Scan for the cell matching the given text and deliver its (x, y) coordinate at center. 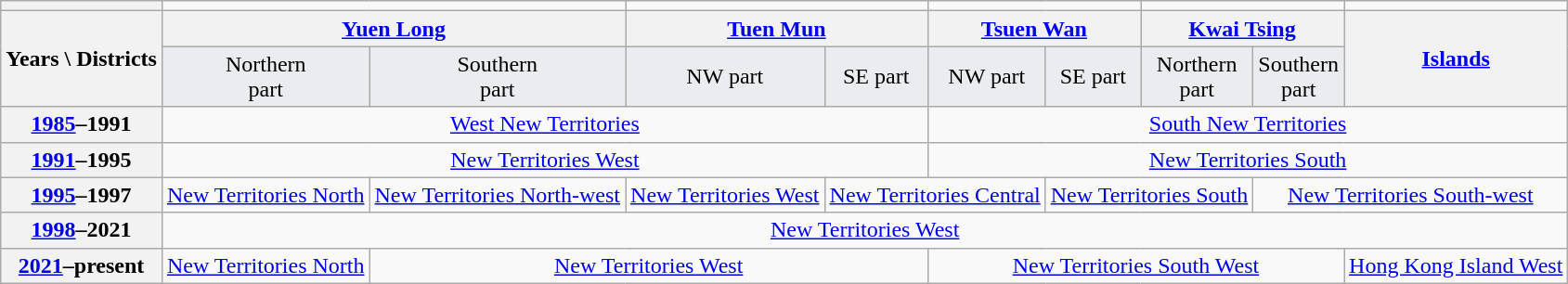
1995–1997 (82, 195)
New Territories South West (1135, 265)
Years \ Districts (82, 59)
1985–1991 (82, 124)
South New Territories (1248, 124)
New Territories South-west (1411, 195)
Tsuen Wan (1034, 29)
Yuen Long (394, 29)
New Territories North-west (498, 195)
Hong Kong Island West (1456, 265)
Tuen Mun (777, 29)
2021–present (82, 265)
1991–1995 (82, 160)
Kwai Tsing (1242, 29)
1998–2021 (82, 230)
Islands (1456, 59)
New Territories Central (935, 195)
West New Territories (544, 124)
